Return the (X, Y) coordinate for the center point of the cell that contains the specified text.  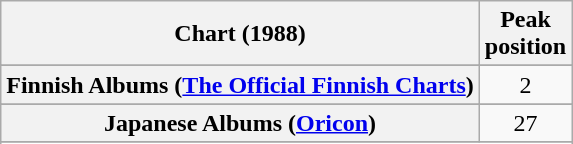
27 (525, 123)
Japanese Albums (Oricon) (240, 123)
Chart (1988) (240, 34)
Finnish Albums (The Official Finnish Charts) (240, 85)
2 (525, 85)
Peakposition (525, 34)
